Return the [X, Y] coordinate for the center point of the cell that contains the specified text.  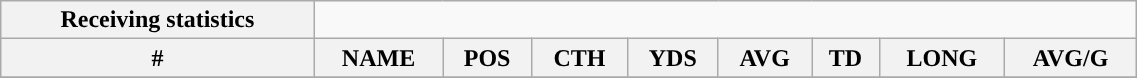
NAME [378, 58]
YDS [673, 58]
AVG [765, 58]
Receiving statistics [158, 20]
TD [846, 58]
LONG [942, 58]
POS [487, 58]
CTH [579, 58]
AVG/G [1070, 58]
# [158, 58]
